Determine the [x, y] coordinate at the center of the cell enclosing the given text.  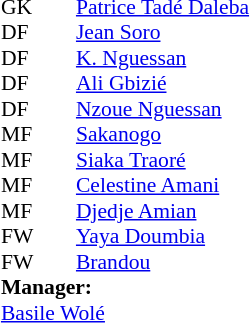
K. Nguessan [162, 58]
Brandou [162, 262]
Djedje Amian [162, 211]
Ali Gbizié [162, 83]
Jean Soro [162, 33]
Sakanogo [162, 135]
Yaya Doumbia [162, 237]
Manager: [125, 287]
Siaka Traoré [162, 160]
Celestine Amani [162, 185]
Nzoue Nguessan [162, 109]
